Detect which cell encompasses the target text, then output its [x, y] center coordinate. 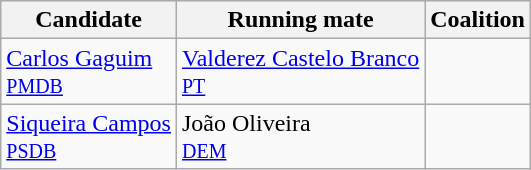
Running mate [300, 20]
Coalition [478, 20]
Carlos GaguimPMDB [89, 72]
João OliveiraDEM [300, 136]
Candidate [89, 20]
Valderez Castelo BrancoPT [300, 72]
Siqueira CamposPSDB [89, 136]
